Pinpoint the cell where the given text exists, returning its [x, y] midpoint coordinate. 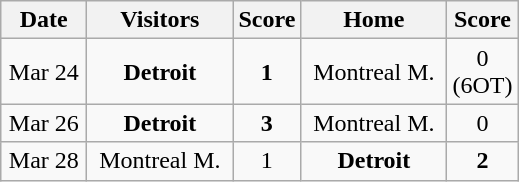
0 [482, 123]
2 [482, 161]
Visitors [160, 20]
Date [44, 20]
Mar 28 [44, 161]
Home [374, 20]
Mar 26 [44, 123]
3 [267, 123]
0 (6OT) [482, 72]
Mar 24 [44, 72]
